Extract the [X, Y] coordinate from the center of the cell holding the provided text.  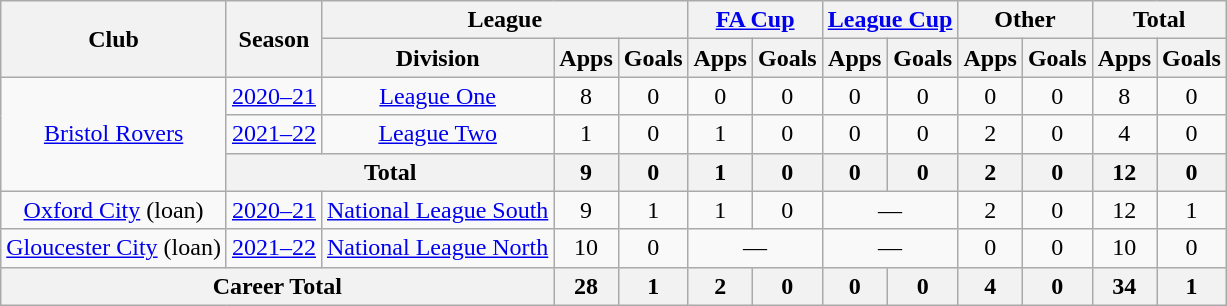
Bristol Rovers [114, 134]
National League South [437, 210]
Club [114, 39]
Oxford City (loan) [114, 210]
League Two [437, 134]
League One [437, 96]
National League North [437, 248]
Other [1025, 20]
34 [1124, 286]
Division [437, 58]
League [504, 20]
League Cup [890, 20]
Career Total [278, 286]
FA Cup [755, 20]
Gloucester City (loan) [114, 248]
28 [586, 286]
Season [274, 39]
